Capture the cell that displays the provided text and extract its (x, y) central coordinate. 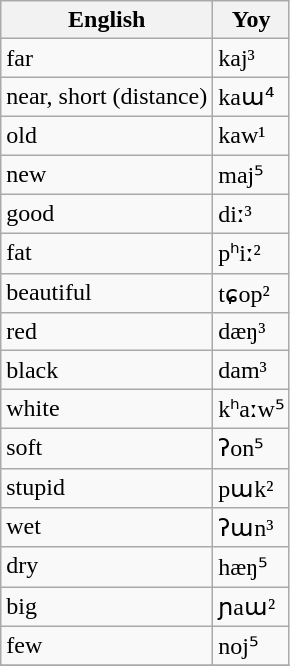
kaj³ (252, 58)
good (107, 214)
pɯk² (252, 488)
big (107, 607)
far (107, 58)
beautiful (107, 293)
kʰaːw⁵ (252, 409)
old (107, 135)
pʰiː² (252, 254)
white (107, 409)
hæŋ⁵ (252, 567)
black (107, 370)
Yoy (252, 20)
wet (107, 528)
stupid (107, 488)
new (107, 174)
dry (107, 567)
kaw¹ (252, 135)
dam³ (252, 370)
ʔɯn³ (252, 528)
tɕop² (252, 293)
noj⁵ (252, 646)
diː³ (252, 214)
few (107, 646)
ɲaɯ² (252, 607)
ʔon⁵ (252, 448)
maj⁵ (252, 174)
fat (107, 254)
English (107, 20)
soft (107, 448)
red (107, 332)
near, short (distance) (107, 97)
kaɯ⁴ (252, 97)
dæŋ³ (252, 332)
